For the text-containing cell, return its midpoint in [X, Y] coordinate format. 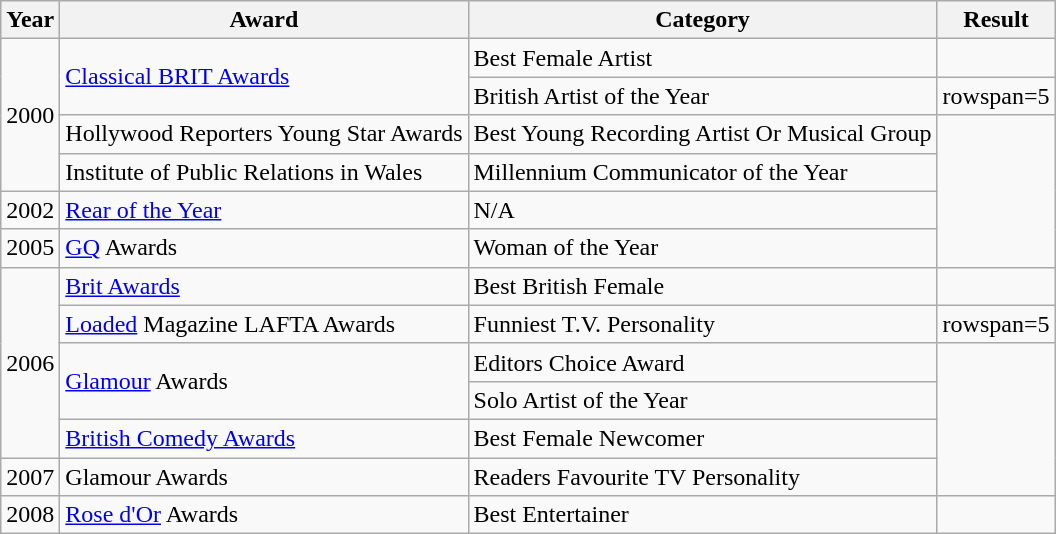
Editors Choice Award [702, 362]
Result [996, 20]
Rose d'Or Awards [264, 515]
Funniest T.V. Personality [702, 324]
Best British Female [702, 286]
Best Young Recording Artist Or Musical Group [702, 134]
Millennium Communicator of the Year [702, 172]
British Artist of the Year [702, 96]
Woman of the Year [702, 248]
Award [264, 20]
2000 [30, 115]
Readers Favourite TV Personality [702, 477]
2005 [30, 248]
Classical BRIT Awards [264, 77]
Hollywood Reporters Young Star Awards [264, 134]
Best Entertainer [702, 515]
N/A [702, 210]
Category [702, 20]
Year [30, 20]
Rear of the Year [264, 210]
2002 [30, 210]
2006 [30, 362]
Solo Artist of the Year [702, 400]
GQ Awards [264, 248]
Best Female Artist [702, 58]
Brit Awards [264, 286]
2008 [30, 515]
British Comedy Awards [264, 438]
Loaded Magazine LAFTA Awards [264, 324]
Institute of Public Relations in Wales [264, 172]
Best Female Newcomer [702, 438]
2007 [30, 477]
